Extract the (X, Y) coordinate from the center of the cell holding the provided text.  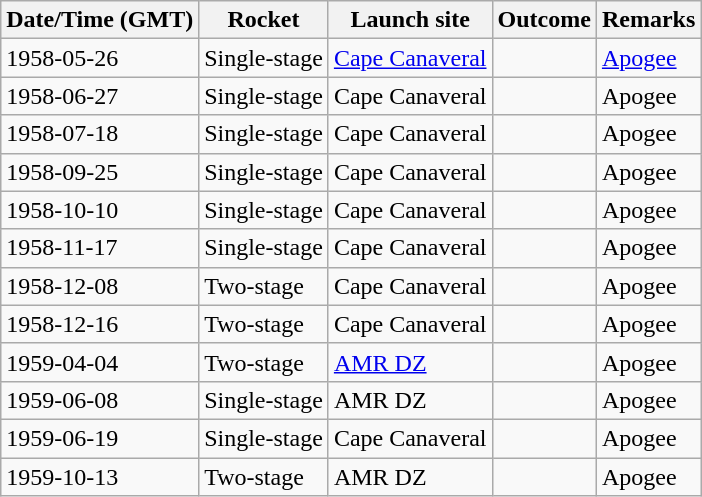
1958-09-25 (100, 172)
Launch site (410, 20)
1959-04-04 (100, 362)
Outcome (544, 20)
1959-06-19 (100, 438)
Rocket (264, 20)
Remarks (648, 20)
1958-12-08 (100, 286)
1958-06-27 (100, 96)
1959-10-13 (100, 477)
1958-05-26 (100, 58)
1958-11-17 (100, 248)
1959-06-08 (100, 400)
Date/Time (GMT) (100, 20)
1958-07-18 (100, 134)
1958-10-10 (100, 210)
1958-12-16 (100, 324)
